Identify which cell holds the provided text, then report its [X, Y] central coordinate. 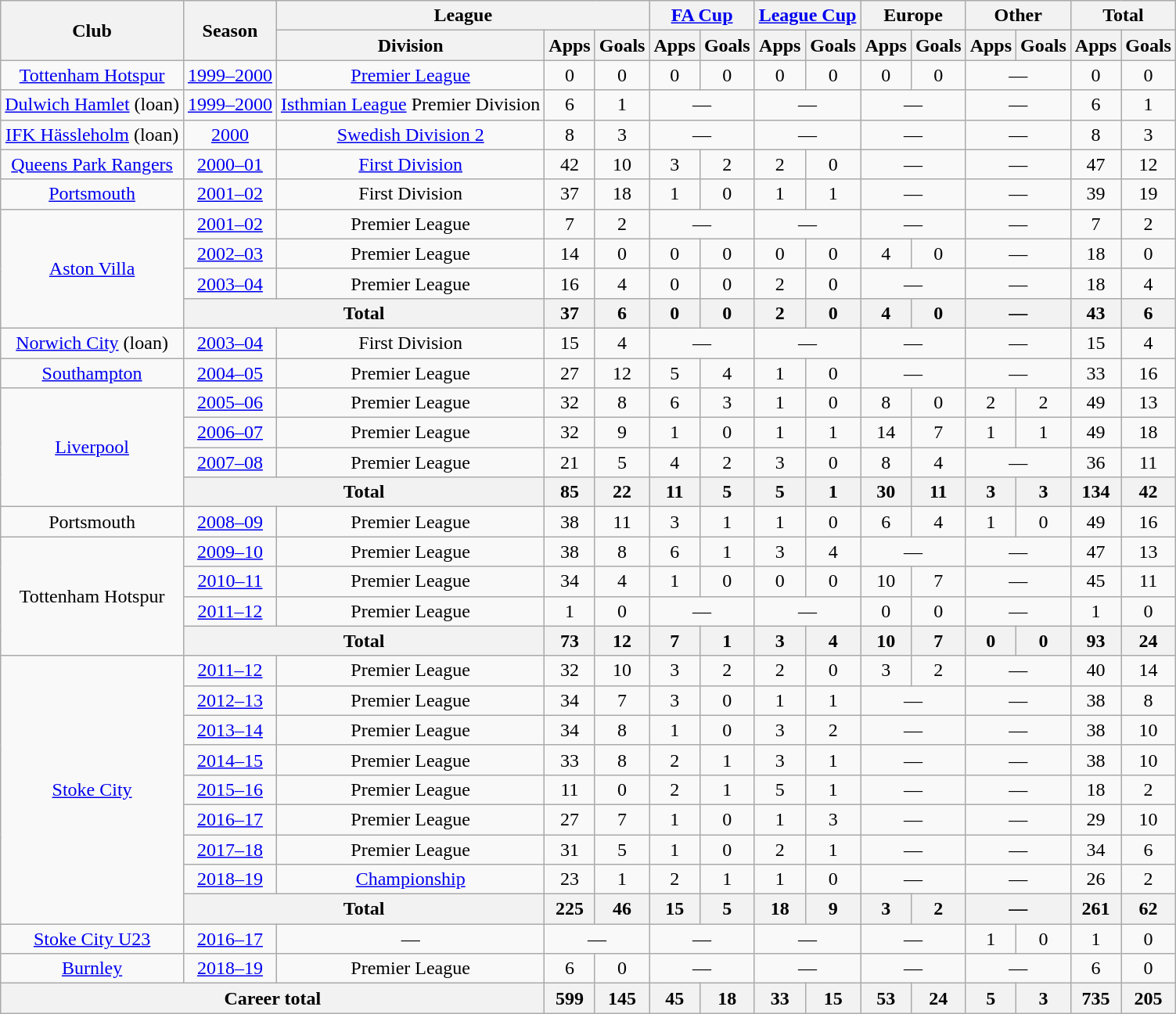
Aston Villa [92, 268]
93 [1095, 641]
2007–08 [230, 462]
Swedish Division 2 [410, 135]
Liverpool [92, 448]
22 [622, 492]
Career total [272, 998]
36 [1095, 462]
Championship [410, 879]
735 [1095, 998]
43 [1095, 313]
2000–01 [230, 164]
205 [1149, 998]
Club [92, 31]
31 [570, 849]
30 [886, 492]
2008–09 [230, 522]
29 [1095, 819]
2017–18 [230, 849]
Other [1018, 16]
40 [1095, 671]
2015–16 [230, 789]
85 [570, 492]
19 [1149, 194]
Burnley [92, 969]
145 [622, 998]
Dulwich Hamlet (loan) [92, 105]
53 [886, 998]
Stoke City [92, 790]
2002–03 [230, 253]
2004–05 [230, 373]
46 [622, 909]
2005–06 [230, 403]
2012–13 [230, 700]
62 [1149, 909]
225 [570, 909]
Division [410, 45]
261 [1095, 909]
Queens Park Rangers [92, 164]
Norwich City (loan) [92, 343]
39 [1095, 194]
23 [570, 879]
Europe [913, 16]
League [463, 16]
Season [230, 31]
2010–11 [230, 581]
Isthmian League Premier Division [410, 105]
Stoke City U23 [92, 939]
73 [570, 641]
Southampton [92, 373]
134 [1095, 492]
2009–10 [230, 552]
2014–15 [230, 760]
2000 [230, 135]
599 [570, 998]
2013–14 [230, 730]
FA Cup [702, 16]
26 [1095, 879]
IFK Hässleholm (loan) [92, 135]
2006–07 [230, 433]
League Cup [807, 16]
21 [570, 462]
